Identify which cell holds the provided text, then report its [X, Y] central coordinate. 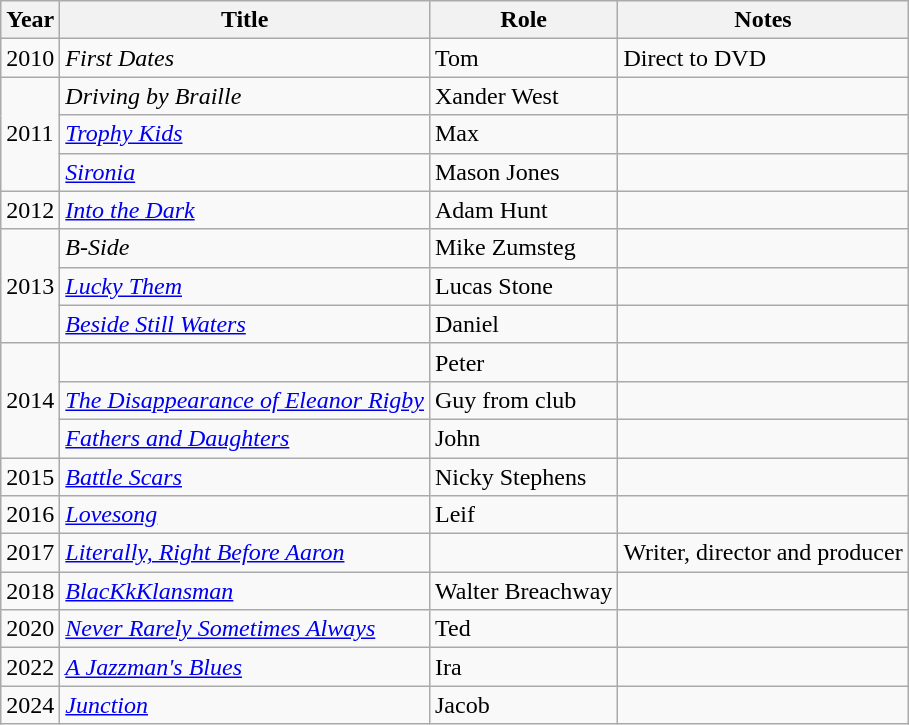
Notes [763, 20]
Adam Hunt [523, 210]
Never Rarely Sometimes Always [245, 629]
Battle Scars [245, 477]
First Dates [245, 58]
John [523, 438]
Trophy Kids [245, 134]
Mason Jones [523, 172]
Lucky Them [245, 286]
Literally, Right Before Aaron [245, 553]
Walter Breachway [523, 591]
Xander West [523, 96]
Tom [523, 58]
BlacKkKlansman [245, 591]
Year [30, 20]
2017 [30, 553]
2016 [30, 515]
2014 [30, 400]
Ira [523, 667]
2018 [30, 591]
2024 [30, 705]
Title [245, 20]
Mike Zumsteg [523, 248]
B-Side [245, 248]
Driving by Braille [245, 96]
Junction [245, 705]
2011 [30, 134]
2020 [30, 629]
Direct to DVD [763, 58]
Peter [523, 362]
Daniel [523, 324]
Ted [523, 629]
Lovesong [245, 515]
Lucas Stone [523, 286]
Writer, director and producer [763, 553]
Sironia [245, 172]
2022 [30, 667]
Beside Still Waters [245, 324]
Role [523, 20]
Guy from club [523, 400]
Fathers and Daughters [245, 438]
Into the Dark [245, 210]
Jacob [523, 705]
Max [523, 134]
2015 [30, 477]
2013 [30, 286]
A Jazzman's Blues [245, 667]
2012 [30, 210]
2010 [30, 58]
The Disappearance of Eleanor Rigby [245, 400]
Nicky Stephens [523, 477]
Leif [523, 515]
